Return the (X, Y) coordinate for the center point of the cell that contains the specified text.  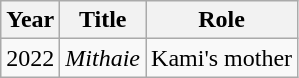
Role (222, 20)
2022 (30, 58)
Mithaie (103, 58)
Kami's mother (222, 58)
Year (30, 20)
Title (103, 20)
